Capture the cell that displays the provided text and extract its (x, y) central coordinate. 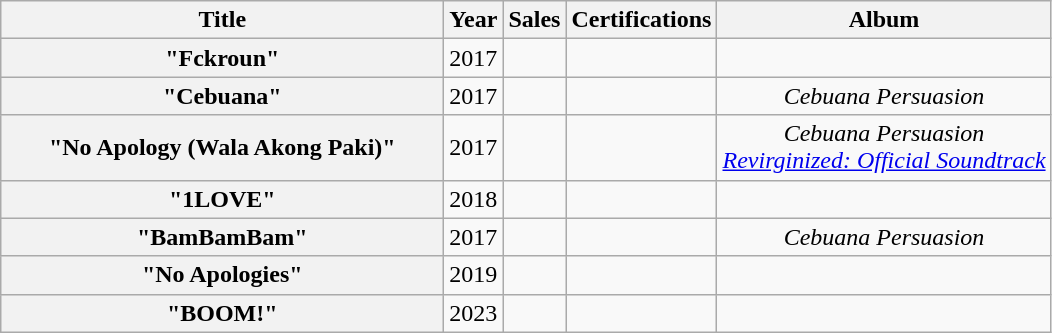
"Fckroun" (222, 58)
"No Apologies" (222, 275)
"BOOM!" (222, 313)
Sales (534, 20)
"1LOVE" (222, 199)
"No Apology (Wala Akong Paki)" (222, 148)
2018 (474, 199)
Album (884, 20)
2023 (474, 313)
Title (222, 20)
Certifications (642, 20)
2019 (474, 275)
"Cebuana" (222, 96)
Cebuana PersuasionRevirginized: Official Soundtrack (884, 148)
"BamBamBam" (222, 237)
Year (474, 20)
